From the cell containing the given text, extract its center point as (x, y) coordinate. 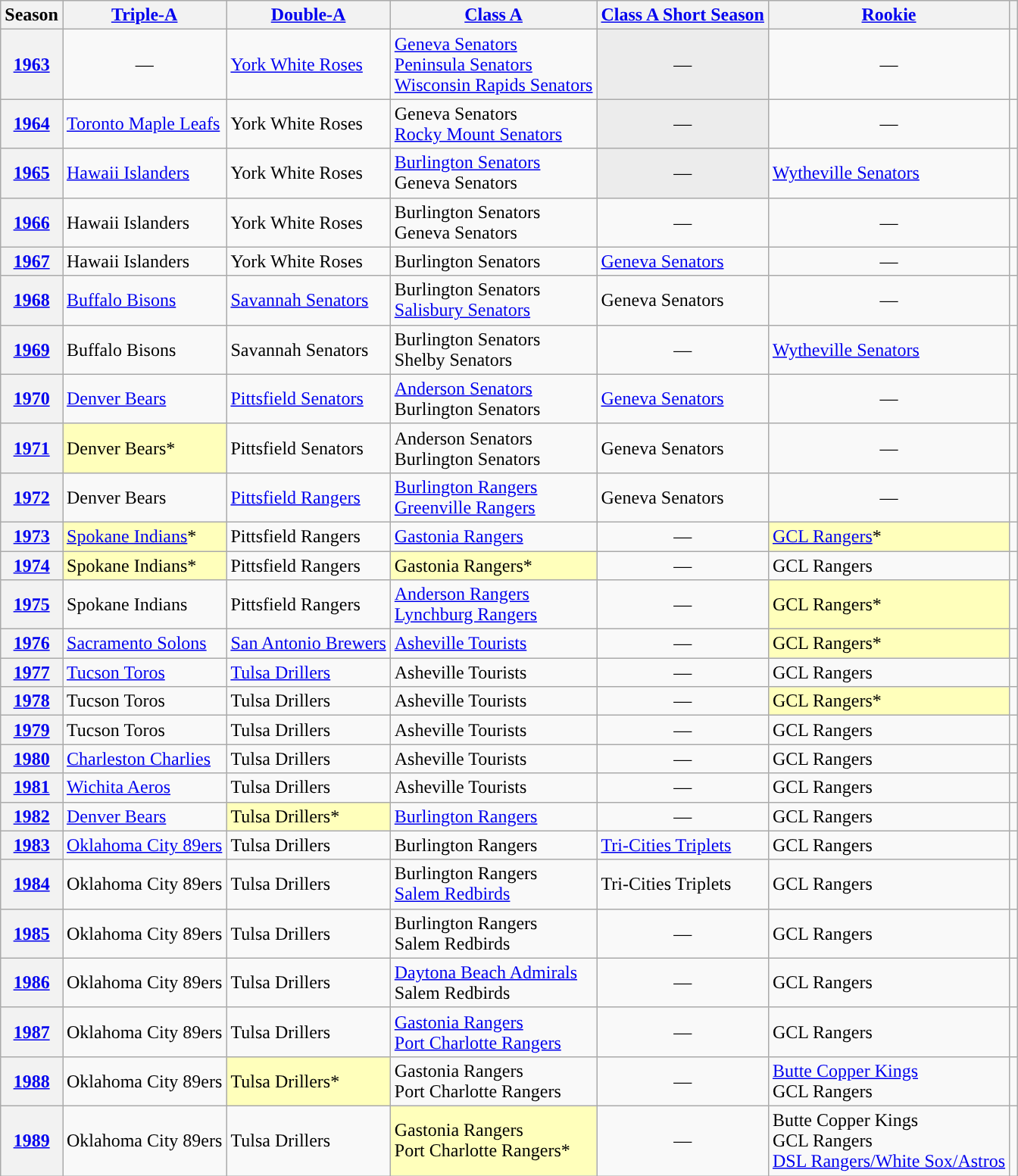
Wichita Aeros (144, 788)
Burlington SenatorsShelby Senators (494, 350)
Gastonia Rangers (494, 536)
1977 (32, 672)
Daytona Beach AdmiralsSalem Redbirds (494, 983)
Toronto Maple Leafs (144, 124)
1976 (32, 644)
Triple-A (144, 15)
1984 (32, 884)
Gastonia RangersPort Charlotte Rangers* (494, 1140)
Class A Short Season (682, 15)
Butte Copper KingsGCL RangersDSL Rangers/White Sox/Astros (888, 1140)
1974 (32, 566)
Season (32, 15)
Geneva SenatorsRocky Mount Senators (494, 124)
1988 (32, 1081)
Spokane Indians (144, 604)
Burlington Senators (494, 261)
1979 (32, 730)
1986 (32, 983)
Double-A (308, 15)
Butte Copper KingsGCL Rangers (888, 1081)
Anderson RangersLynchburg Rangers (494, 604)
Burlington SenatorsSalisbury Senators (494, 300)
1970 (32, 398)
1965 (32, 173)
1987 (32, 1031)
1967 (32, 261)
Rookie (888, 15)
Gastonia Rangers* (494, 566)
1983 (32, 845)
1980 (32, 759)
1972 (32, 497)
San Antonio Brewers (308, 644)
Denver Bears* (144, 448)
1971 (32, 448)
Sacramento Solons (144, 644)
1981 (32, 788)
1969 (32, 350)
1968 (32, 300)
1963 (32, 64)
1985 (32, 933)
Burlington RangersGreenville Rangers (494, 497)
1975 (32, 604)
Class A (494, 15)
1989 (32, 1140)
1966 (32, 223)
Charleston Charlies (144, 759)
1982 (32, 816)
1964 (32, 124)
1973 (32, 536)
1978 (32, 701)
Geneva SenatorsPeninsula SenatorsWisconsin Rapids Senators (494, 64)
